Locate the cell with the specified text and output its (x, y) center coordinate. 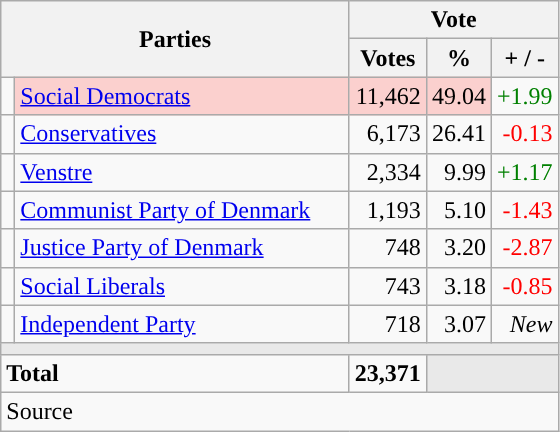
9.99 (458, 172)
3.07 (458, 324)
6,173 (388, 134)
Communist Party of Denmark (182, 210)
-0.85 (524, 286)
Votes (388, 58)
11,462 (388, 96)
Independent Party (182, 324)
718 (388, 324)
+ / - (524, 58)
New (524, 324)
-0.13 (524, 134)
% (458, 58)
1,193 (388, 210)
3.20 (458, 248)
Parties (176, 39)
26.41 (458, 134)
2,334 (388, 172)
748 (388, 248)
+1.17 (524, 172)
743 (388, 286)
23,371 (388, 373)
49.04 (458, 96)
-2.87 (524, 248)
Venstre (182, 172)
Social Liberals (182, 286)
5.10 (458, 210)
Justice Party of Denmark (182, 248)
Total (176, 373)
-1.43 (524, 210)
+1.99 (524, 96)
Source (280, 411)
Social Democrats (182, 96)
3.18 (458, 286)
Conservatives (182, 134)
Vote (454, 20)
